From the cell containing the given text, extract its center point as [x, y] coordinate. 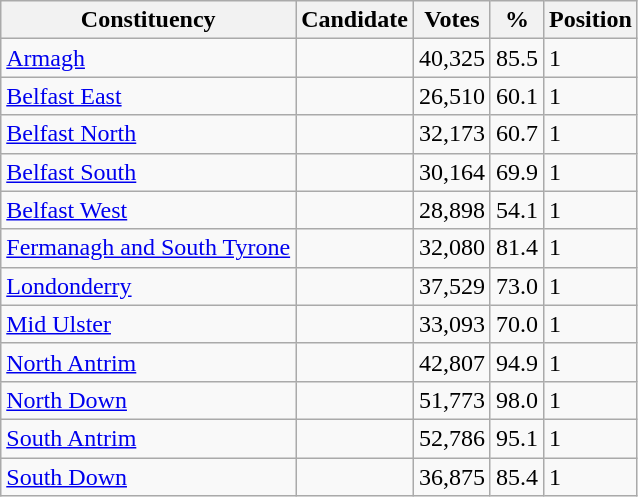
Armagh [148, 58]
36,875 [452, 477]
95.1 [516, 438]
33,093 [452, 324]
28,898 [452, 210]
Constituency [148, 20]
South Down [148, 477]
Belfast West [148, 210]
Votes [452, 20]
Mid Ulster [148, 324]
98.0 [516, 400]
81.4 [516, 248]
73.0 [516, 286]
Belfast South [148, 172]
60.1 [516, 96]
32,173 [452, 134]
Belfast North [148, 134]
37,529 [452, 286]
Belfast East [148, 96]
60.7 [516, 134]
85.5 [516, 58]
32,080 [452, 248]
Position [591, 20]
94.9 [516, 362]
Londonderry [148, 286]
40,325 [452, 58]
54.1 [516, 210]
85.4 [516, 477]
70.0 [516, 324]
% [516, 20]
51,773 [452, 400]
Candidate [355, 20]
26,510 [452, 96]
30,164 [452, 172]
42,807 [452, 362]
69.9 [516, 172]
52,786 [452, 438]
North Down [148, 400]
South Antrim [148, 438]
Fermanagh and South Tyrone [148, 248]
North Antrim [148, 362]
